Pinpoint the cell where the given text exists, returning its (X, Y) midpoint coordinate. 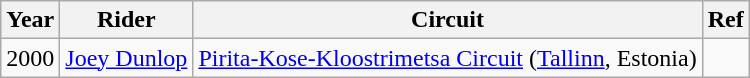
Pirita-Kose-Kloostrimetsa Circuit (Tallinn, Estonia) (448, 58)
Rider (126, 20)
Circuit (448, 20)
Ref (726, 20)
Year (30, 20)
2000 (30, 58)
Joey Dunlop (126, 58)
